Extract the (X, Y) coordinate from the center of the cell holding the provided text.  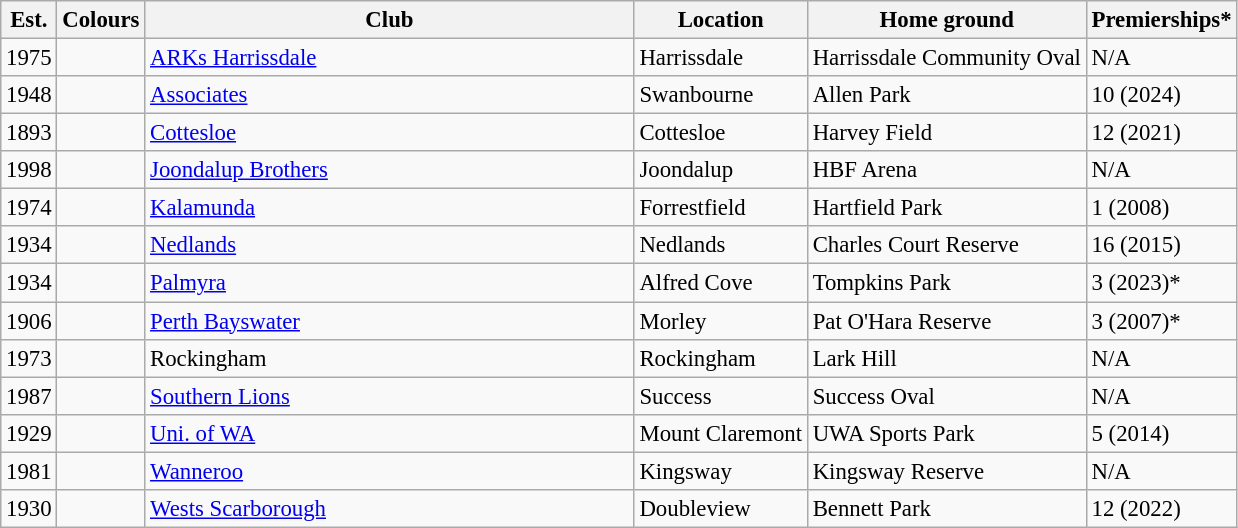
Joondalup (720, 170)
1893 (29, 133)
Joondalup Brothers (390, 170)
Est. (29, 20)
1948 (29, 95)
Success (720, 396)
Charles Court Reserve (946, 245)
Doubleview (720, 509)
5 (2014) (1162, 433)
1974 (29, 208)
Harvey Field (946, 133)
1973 (29, 358)
Harrissdale (720, 58)
Harrissdale Community Oval (946, 58)
Lark Hill (946, 358)
1987 (29, 396)
Perth Bayswater (390, 321)
1981 (29, 471)
Uni. of WA (390, 433)
Home ground (946, 20)
Wests Scarborough (390, 509)
Kingsway Reserve (946, 471)
1 (2008) (1162, 208)
HBF Arena (946, 170)
Premierships* (1162, 20)
Club (390, 20)
12 (2021) (1162, 133)
1930 (29, 509)
12 (2022) (1162, 509)
Alfred Cove (720, 283)
Swanbourne (720, 95)
ARKs Harrissdale (390, 58)
3 (2023)* (1162, 283)
Kingsway (720, 471)
Location (720, 20)
Mount Claremont (720, 433)
Morley (720, 321)
1998 (29, 170)
UWA Sports Park (946, 433)
Colours (101, 20)
10 (2024) (1162, 95)
Hartfield Park (946, 208)
Tompkins Park (946, 283)
Southern Lions (390, 396)
Forrestfield (720, 208)
Success Oval (946, 396)
3 (2007)* (1162, 321)
Associates (390, 95)
16 (2015) (1162, 245)
1929 (29, 433)
Wanneroo (390, 471)
Pat O'Hara Reserve (946, 321)
Palmyra (390, 283)
Bennett Park (946, 509)
1906 (29, 321)
1975 (29, 58)
Allen Park (946, 95)
Kalamunda (390, 208)
